Capture the cell that displays the provided text and extract its (x, y) central coordinate. 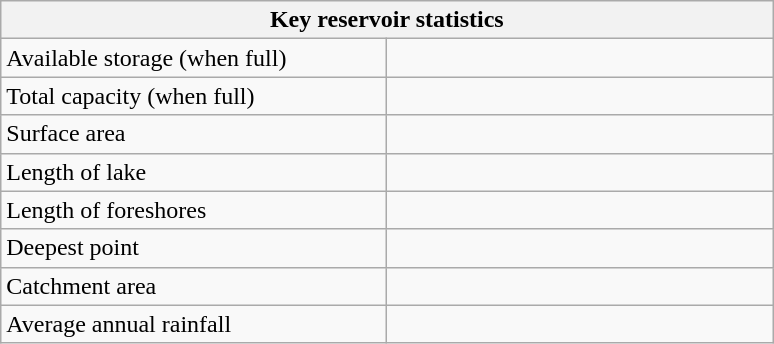
Length of lake (194, 172)
Surface area (194, 134)
Total capacity (when full) (194, 96)
Length of foreshores (194, 210)
Available storage (when full) (194, 58)
Catchment area (194, 286)
Average annual rainfall (194, 324)
Key reservoir statistics (387, 20)
Deepest point (194, 248)
